Output the (x, y) coordinate of the center of the cell containing the given text.  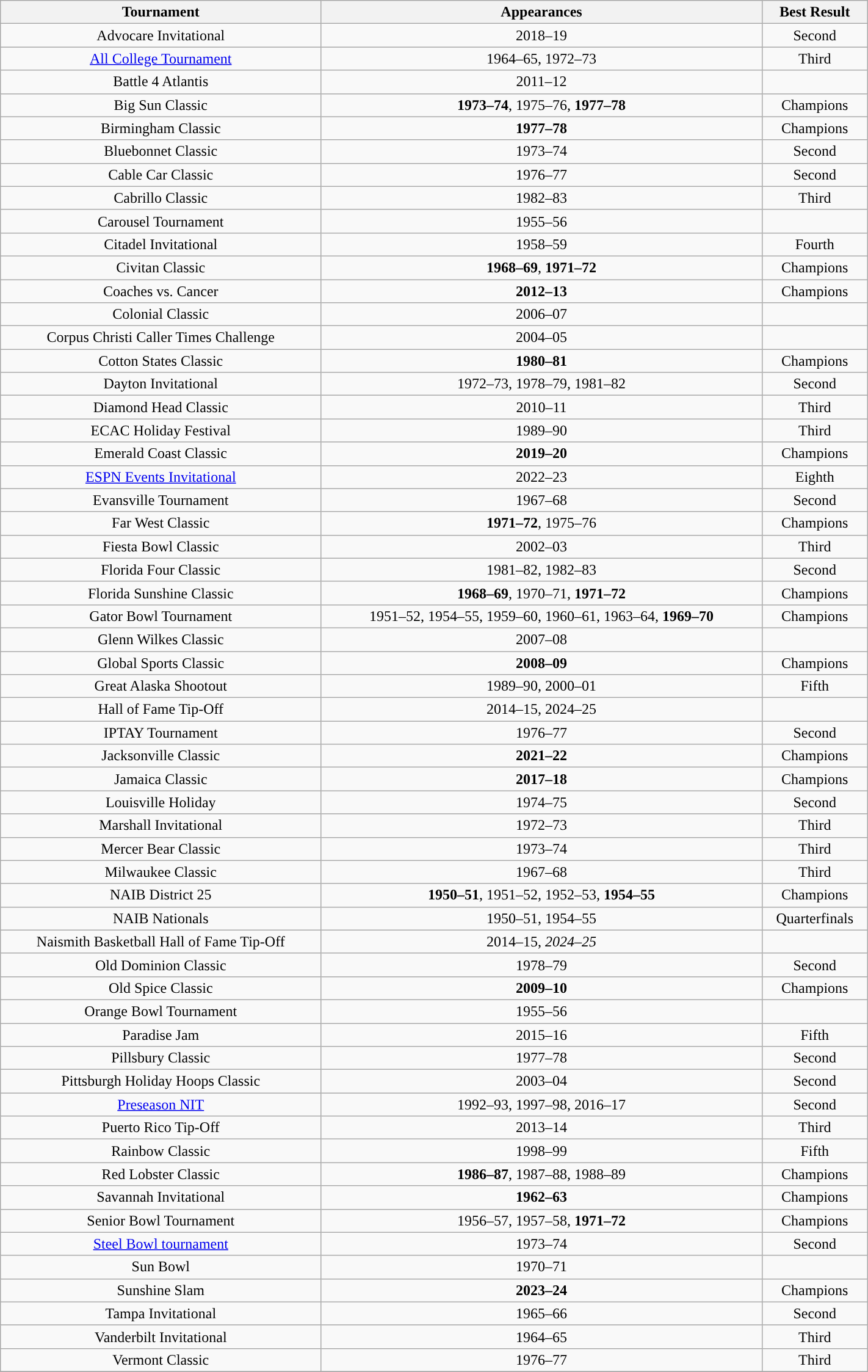
Carousel Tournament (161, 221)
Naismith Basketball Hall of Fame Tip-Off (161, 942)
Sun Bowl (161, 1267)
Old Spice Classic (161, 988)
Diamond Head Classic (161, 407)
All College Tournament (161, 59)
Marshall Invitational (161, 826)
Steel Bowl tournament (161, 1244)
2009–10 (541, 988)
Hall of Fame Tip-Off (161, 710)
2008–09 (541, 662)
Florida Sunshine Classic (161, 593)
1965–66 (541, 1313)
Bluebonnet Classic (161, 151)
1982–83 (541, 198)
2012–13 (541, 291)
Appearances (541, 12)
Orange Bowl Tournament (161, 1011)
Red Lobster Classic (161, 1174)
Paradise Jam (161, 1035)
Old Dominion Classic (161, 965)
2004–05 (541, 338)
NAIB District 25 (161, 895)
ECAC Holiday Festival (161, 430)
Far West Classic (161, 523)
Glenn Wilkes Classic (161, 639)
2023–24 (541, 1290)
1978–79 (541, 965)
1970–71 (541, 1267)
Rainbow Classic (161, 1151)
Cabrillo Classic (161, 198)
Best Result (814, 12)
Birmingham Classic (161, 128)
Great Alaska Shootout (161, 686)
1989–90 (541, 430)
Pittsburgh Holiday Hoops Classic (161, 1081)
1951–52, 1954–55, 1959–60, 1960–61, 1963–64, 1969–70 (541, 616)
2006–07 (541, 314)
ESPN Events Invitational (161, 477)
2011–12 (541, 82)
Fiesta Bowl Classic (161, 546)
2015–16 (541, 1035)
2010–11 (541, 407)
1956–57, 1957–58, 1971–72 (541, 1221)
Emerald Coast Classic (161, 454)
NAIB Nationals (161, 918)
1950–51, 1951–52, 1952–53, 1954–55 (541, 895)
1958–59 (541, 244)
Preseason NIT (161, 1105)
Milwaukee Classic (161, 872)
Citadel Invitational (161, 244)
1964–65, 1972–73 (541, 59)
Gator Bowl Tournament (161, 616)
1972–73, 1978–79, 1981–82 (541, 384)
Evansville Tournament (161, 500)
2017–18 (541, 779)
2019–20 (541, 454)
2007–08 (541, 639)
Puerto Rico Tip-Off (161, 1128)
Big Sun Classic (161, 105)
Global Sports Classic (161, 662)
Tampa Invitational (161, 1313)
1962–63 (541, 1197)
2021–22 (541, 756)
Battle 4 Atlantis (161, 82)
Corpus Christi Caller Times Challenge (161, 338)
1989–90, 2000–01 (541, 686)
1980–81 (541, 361)
Mercer Bear Classic (161, 849)
Savannah Invitational (161, 1197)
Eighth (814, 477)
1971–72, 1975–76 (541, 523)
Fourth (814, 244)
Vanderbilt Invitational (161, 1337)
Pillsbury Classic (161, 1058)
1964–65 (541, 1337)
1981–82, 1982–83 (541, 570)
1998–99 (541, 1151)
2013–14 (541, 1128)
Jamaica Classic (161, 779)
Jacksonville Classic (161, 756)
Cable Car Classic (161, 175)
Coaches vs. Cancer (161, 291)
2003–04 (541, 1081)
Sunshine Slam (161, 1290)
Tournament (161, 12)
2022–23 (541, 477)
1972–73 (541, 826)
1992–93, 1997–98, 2016–17 (541, 1105)
Vermont Classic (161, 1360)
Dayton Invitational (161, 384)
Colonial Classic (161, 314)
1968–69, 1970–71, 1971–72 (541, 593)
Advocare Invitational (161, 35)
IPTAY Tournament (161, 733)
Senior Bowl Tournament (161, 1221)
Civitan Classic (161, 267)
2002–03 (541, 546)
1968–69, 1971–72 (541, 267)
1986–87, 1987–88, 1988–89 (541, 1174)
Cotton States Classic (161, 361)
1950–51, 1954–55 (541, 918)
1973–74, 1975–76, 1977–78 (541, 105)
Florida Four Classic (161, 570)
1974–75 (541, 802)
Quarterfinals (814, 918)
Louisville Holiday (161, 802)
2018–19 (541, 35)
